For the text-containing cell, return its midpoint in [x, y] coordinate format. 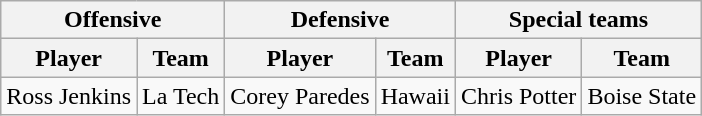
Corey Paredes [300, 96]
Special teams [578, 20]
Chris Potter [518, 96]
La Tech [180, 96]
Boise State [642, 96]
Ross Jenkins [69, 96]
Offensive [113, 20]
Hawaii [415, 96]
Defensive [340, 20]
